Pinpoint the cell where the given text exists, returning its [x, y] midpoint coordinate. 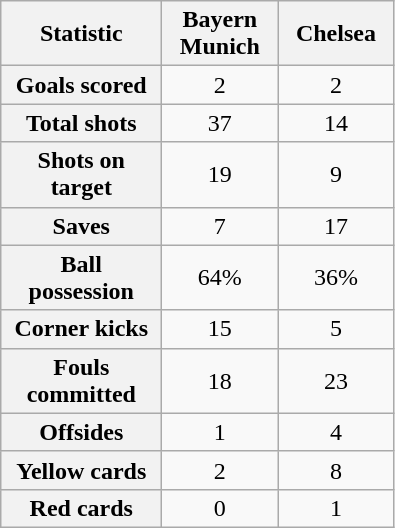
Corner kicks [82, 329]
14 [336, 123]
19 [220, 174]
18 [220, 380]
Shots on target [82, 174]
Ball possession [82, 278]
17 [336, 226]
Offsides [82, 432]
37 [220, 123]
Bayern Munich [220, 34]
Saves [82, 226]
15 [220, 329]
Statistic [82, 34]
23 [336, 380]
64% [220, 278]
Red cards [82, 508]
Total shots [82, 123]
7 [220, 226]
4 [336, 432]
5 [336, 329]
Goals scored [82, 85]
8 [336, 470]
Fouls committed [82, 380]
Chelsea [336, 34]
0 [220, 508]
Yellow cards [82, 470]
36% [336, 278]
9 [336, 174]
